Output the [X, Y] coordinate of the center of the cell containing the given text.  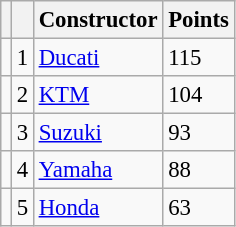
4 [22, 170]
Points [198, 20]
Yamaha [98, 170]
2 [22, 95]
3 [22, 133]
1 [22, 58]
115 [198, 58]
63 [198, 208]
88 [198, 170]
KTM [98, 95]
Constructor [98, 20]
93 [198, 133]
104 [198, 95]
Honda [98, 208]
Ducati [98, 58]
Suzuki [98, 133]
5 [22, 208]
